Capture the cell that displays the provided text and extract its (X, Y) central coordinate. 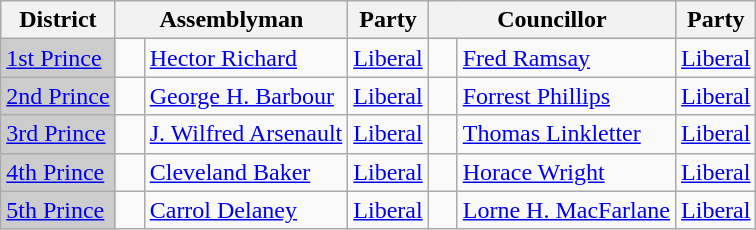
Cleveland Baker (246, 172)
Councillor (552, 20)
Forrest Phillips (566, 96)
1st Prince (58, 58)
District (58, 20)
5th Prince (58, 210)
Thomas Linkletter (566, 134)
George H. Barbour (246, 96)
J. Wilfred Arsenault (246, 134)
4th Prince (58, 172)
Hector Richard (246, 58)
Horace Wright (566, 172)
2nd Prince (58, 96)
Lorne H. MacFarlane (566, 210)
Assemblyman (232, 20)
3rd Prince (58, 134)
Fred Ramsay (566, 58)
Carrol Delaney (246, 210)
